Scan for the cell matching the given text and deliver its [X, Y] coordinate at center. 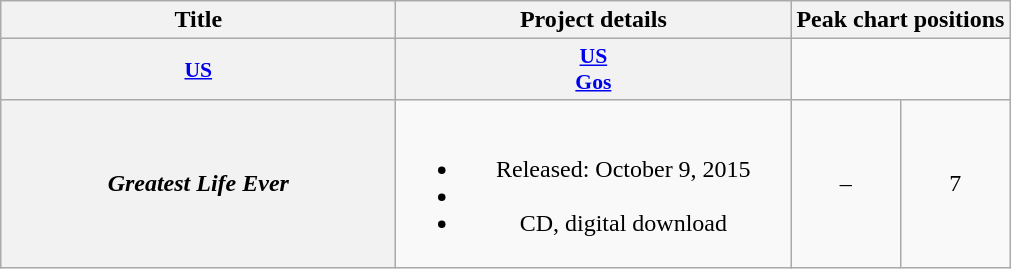
Greatest Life Ever [198, 184]
US [198, 70]
7 [955, 184]
Released: October 9, 2015CD, digital download [594, 184]
Project details [594, 20]
Title [198, 20]
USGos [594, 70]
– [846, 184]
Peak chart positions [900, 20]
